Pinpoint the cell where the given text exists, returning its [x, y] midpoint coordinate. 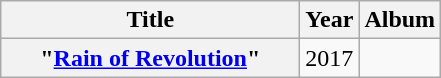
Album [400, 20]
2017 [330, 58]
"Rain of Revolution" [150, 58]
Title [150, 20]
Year [330, 20]
